For the text-containing cell, return its midpoint in (X, Y) coordinate format. 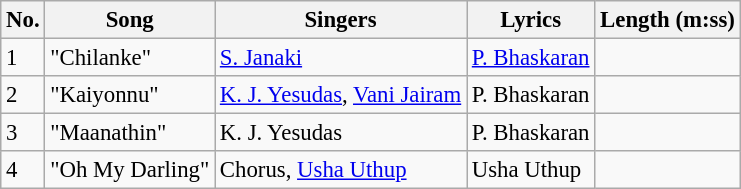
Lyrics (530, 20)
1 (23, 58)
No. (23, 20)
S. Janaki (341, 58)
3 (23, 133)
"Chilanke" (130, 58)
"Kaiyonnu" (130, 95)
Usha Uthup (530, 170)
"Maanathin" (130, 133)
K. J. Yesudas (341, 133)
4 (23, 170)
Length (m:ss) (668, 20)
Chorus, Usha Uthup (341, 170)
2 (23, 95)
K. J. Yesudas, Vani Jairam (341, 95)
Singers (341, 20)
"Oh My Darling" (130, 170)
Song (130, 20)
